Pinpoint the cell where the given text exists, returning its [x, y] midpoint coordinate. 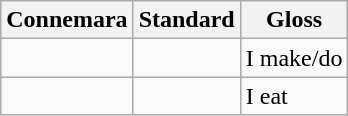
Standard [186, 20]
Connemara [67, 20]
Gloss [294, 20]
I eat [294, 96]
I make/do [294, 58]
